Locate the cell with the specified text and output its [x, y] center coordinate. 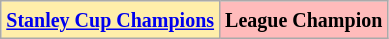
League Champion [304, 20]
Stanley Cup Champions [110, 20]
